Capture the cell that displays the provided text and extract its [X, Y] central coordinate. 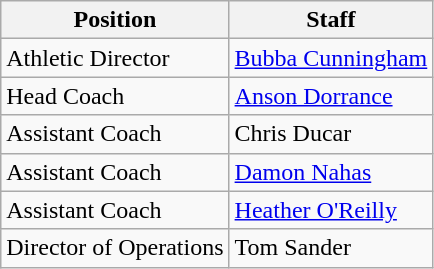
Tom Sander [331, 248]
Chris Ducar [331, 134]
Director of Operations [115, 248]
Bubba Cunningham [331, 58]
Anson Dorrance [331, 96]
Athletic Director [115, 58]
Position [115, 20]
Staff [331, 20]
Damon Nahas [331, 172]
Head Coach [115, 96]
Heather O'Reilly [331, 210]
